Determine the (x, y) coordinate at the center of the cell enclosing the given text.  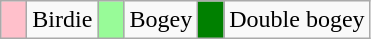
Birdie (62, 20)
Bogey (161, 20)
Double bogey (297, 20)
